Detect which cell encompasses the target text, then output its [X, Y] center coordinate. 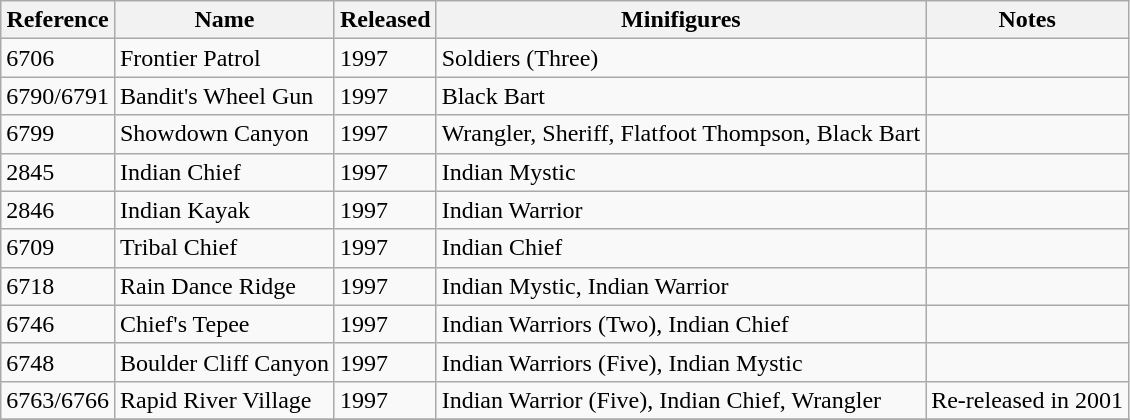
Indian Kayak [224, 210]
2846 [58, 210]
Indian Warrior [680, 210]
Notes [1028, 20]
Name [224, 20]
Rapid River Village [224, 400]
Bandit's Wheel Gun [224, 96]
Frontier Patrol [224, 58]
Rain Dance Ridge [224, 286]
Wrangler, Sheriff, Flatfoot Thompson, Black Bart [680, 134]
Indian Warriors (Five), Indian Mystic [680, 362]
Black Bart [680, 96]
6748 [58, 362]
6763/6766 [58, 400]
Chief's Tepee [224, 324]
Indian Mystic [680, 172]
6799 [58, 134]
6718 [58, 286]
Soldiers (Three) [680, 58]
Tribal Chief [224, 248]
Indian Warrior (Five), Indian Chief, Wrangler [680, 400]
Minifigures [680, 20]
Indian Warriors (Two), Indian Chief [680, 324]
Showdown Canyon [224, 134]
Re-released in 2001 [1028, 400]
Indian Mystic, Indian Warrior [680, 286]
6790/6791 [58, 96]
Reference [58, 20]
6706 [58, 58]
Released [385, 20]
6709 [58, 248]
Boulder Cliff Canyon [224, 362]
2845 [58, 172]
6746 [58, 324]
